Capture the cell that displays the provided text and extract its [X, Y] central coordinate. 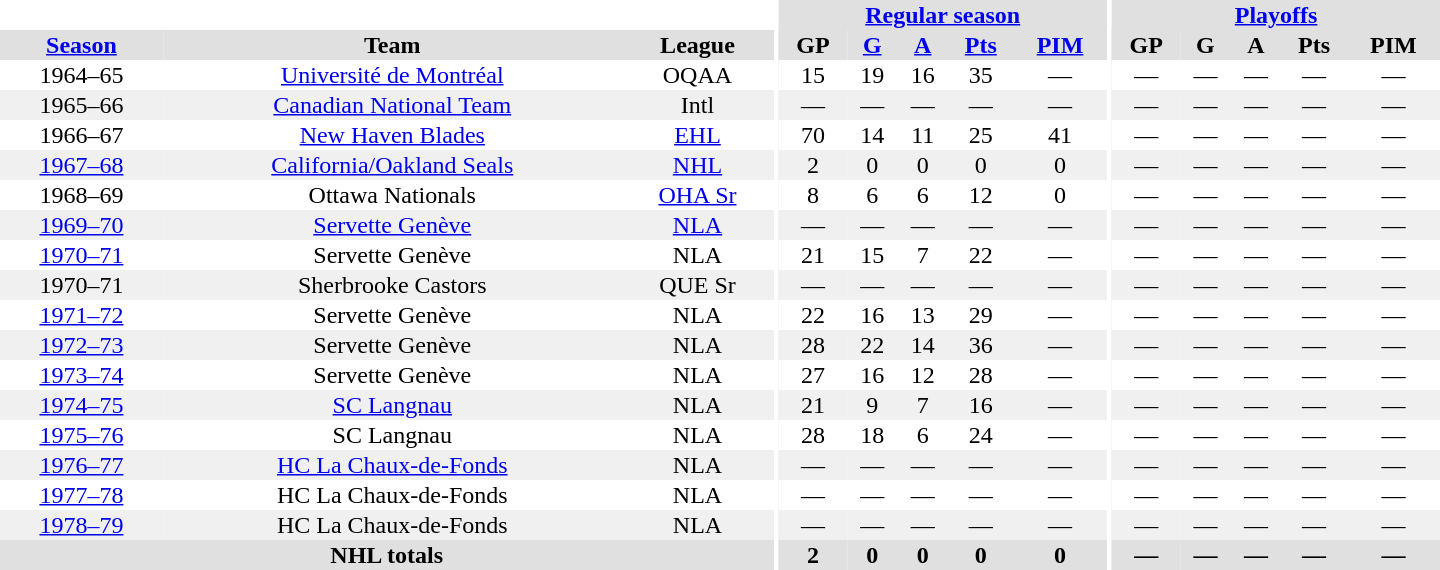
California/Oakland Seals [392, 165]
1971–72 [82, 315]
NHL totals [386, 555]
Team [392, 45]
36 [981, 345]
Université de Montréal [392, 75]
1974–75 [82, 405]
1964–65 [82, 75]
1977–78 [82, 495]
League [698, 45]
24 [981, 435]
Ottawa Nationals [392, 195]
13 [922, 315]
New Haven Blades [392, 135]
1965–66 [82, 105]
18 [872, 435]
11 [922, 135]
Regular season [943, 15]
1973–74 [82, 375]
1967–68 [82, 165]
1968–69 [82, 195]
Sherbrooke Castors [392, 285]
35 [981, 75]
OHA Sr [698, 195]
1966–67 [82, 135]
25 [981, 135]
1969–70 [82, 225]
Playoffs [1276, 15]
Canadian National Team [392, 105]
Season [82, 45]
19 [872, 75]
EHL [698, 135]
29 [981, 315]
QUE Sr [698, 285]
OQAA [698, 75]
1972–73 [82, 345]
1975–76 [82, 435]
8 [813, 195]
9 [872, 405]
41 [1060, 135]
1978–79 [82, 525]
70 [813, 135]
NHL [698, 165]
1976–77 [82, 465]
Intl [698, 105]
27 [813, 375]
